Find where the given text appears and provide that cell's center as [X, Y] coordinate. 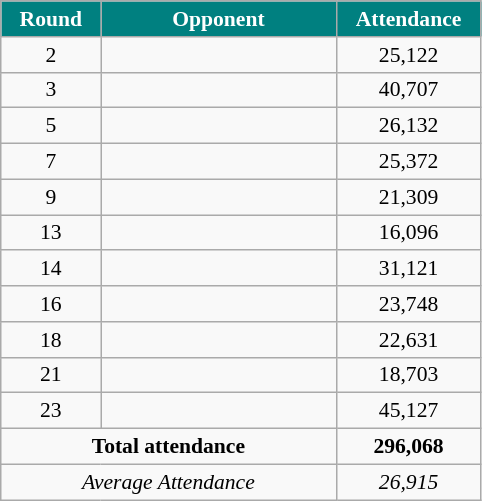
Round [51, 19]
9 [51, 197]
13 [51, 233]
21,309 [408, 197]
26,915 [408, 482]
18 [51, 340]
5 [51, 126]
31,121 [408, 269]
14 [51, 269]
7 [51, 162]
Average Attendance [168, 482]
25,372 [408, 162]
16,096 [408, 233]
Opponent [218, 19]
45,127 [408, 411]
23 [51, 411]
16 [51, 304]
40,707 [408, 90]
21 [51, 375]
26,132 [408, 126]
2 [51, 55]
296,068 [408, 447]
3 [51, 90]
Attendance [408, 19]
23,748 [408, 304]
Total attendance [168, 447]
22,631 [408, 340]
25,122 [408, 55]
18,703 [408, 375]
